Detect which cell encompasses the target text, then output its (x, y) center coordinate. 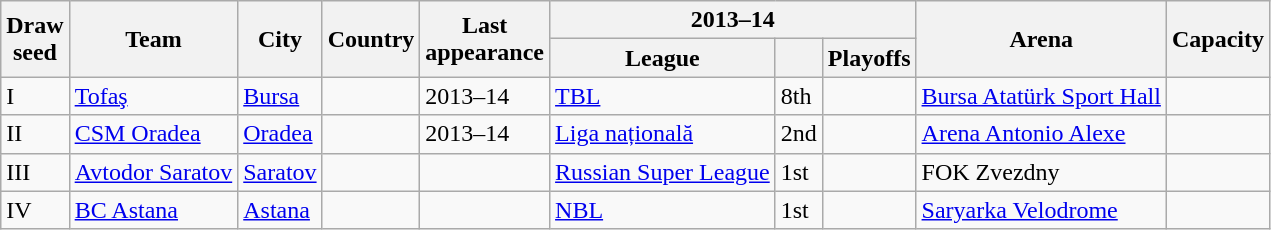
2nd (798, 134)
FOK Zvezdny (1041, 172)
BC Astana (154, 210)
II (35, 134)
Capacity (1218, 39)
Saryarka Velodrome (1041, 210)
Saratov (280, 172)
Russian Super League (663, 172)
8th (798, 96)
Bursa Atatürk Sport Hall (1041, 96)
TBL (663, 96)
Bursa (280, 96)
NBL (663, 210)
Astana (280, 210)
CSM Oradea (154, 134)
Avtodor Saratov (154, 172)
Oradea (280, 134)
Country (371, 39)
Liga națională (663, 134)
League (663, 58)
I (35, 96)
Arena (1041, 39)
Team (154, 39)
City (280, 39)
Tofaş (154, 96)
Last appearance (485, 39)
Draw seed (35, 39)
III (35, 172)
Playoffs (869, 58)
IV (35, 210)
Arena Antonio Alexe (1041, 134)
